Provide the [x, y] coordinate of the cell's center where the given text is located.  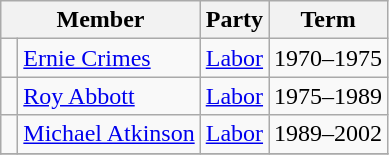
1975–1989 [328, 96]
Roy Abbott [109, 96]
1970–1975 [328, 58]
1989–2002 [328, 134]
Ernie Crimes [109, 58]
Party [234, 20]
Member [100, 20]
Michael Atkinson [109, 134]
Term [328, 20]
